Extract the (X, Y) coordinate from the center of the cell holding the provided text.  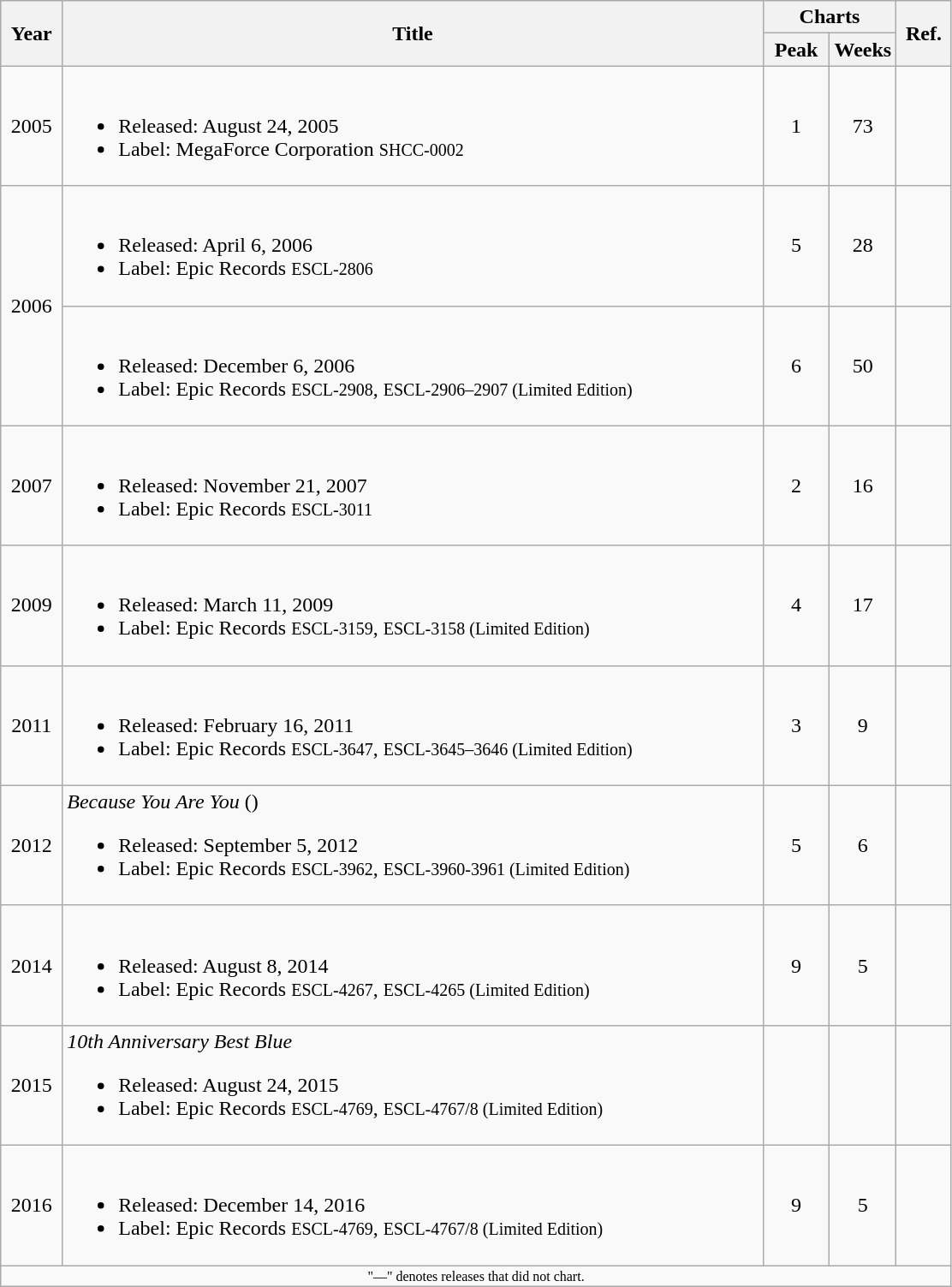
Weeks (863, 50)
Released: December 14, 2016Label: Epic Records ESCL-4769, ESCL-4767/8 (Limited Edition) (413, 1205)
Ref. (925, 33)
"—" denotes releases that did not chart. (476, 1276)
10th Anniversary Best BlueReleased: August 24, 2015Label: Epic Records ESCL-4769, ESCL-4767/8 (Limited Edition) (413, 1085)
2009 (32, 605)
2007 (32, 486)
Released: February 16, 2011Label: Epic Records ESCL-3647, ESCL-3645–3646 (Limited Edition) (413, 725)
4 (796, 605)
2012 (32, 845)
Title (413, 33)
3 (796, 725)
2005 (32, 126)
2015 (32, 1085)
Peak (796, 50)
Released: March 11, 2009Label: Epic Records ESCL-3159, ESCL-3158 (Limited Edition) (413, 605)
73 (863, 126)
2 (796, 486)
1 (796, 126)
Released: November 21, 2007Label: Epic Records ESCL-3011 (413, 486)
Because You Are You ()Released: September 5, 2012Label: Epic Records ESCL-3962, ESCL-3960-3961 (Limited Edition) (413, 845)
Released: April 6, 2006Label: Epic Records ESCL-2806 (413, 246)
2016 (32, 1205)
50 (863, 366)
Year (32, 33)
Charts (829, 17)
Released: December 6, 2006Label: Epic Records ESCL-2908, ESCL-2906–2907 (Limited Edition) (413, 366)
2006 (32, 306)
2011 (32, 725)
17 (863, 605)
2014 (32, 965)
16 (863, 486)
Released: August 8, 2014Label: Epic Records ESCL-4267, ESCL-4265 (Limited Edition) (413, 965)
28 (863, 246)
Released: August 24, 2005Label: MegaForce Corporation SHCC-0002 (413, 126)
